Return the [x, y] coordinate for the center point of the cell that contains the specified text.  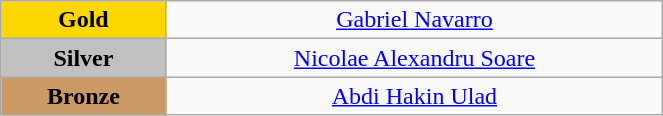
Nicolae Alexandru Soare [414, 58]
Silver [84, 58]
Bronze [84, 96]
Gabriel Navarro [414, 20]
Gold [84, 20]
Abdi Hakin Ulad [414, 96]
